Detect which cell encompasses the target text, then output its (x, y) center coordinate. 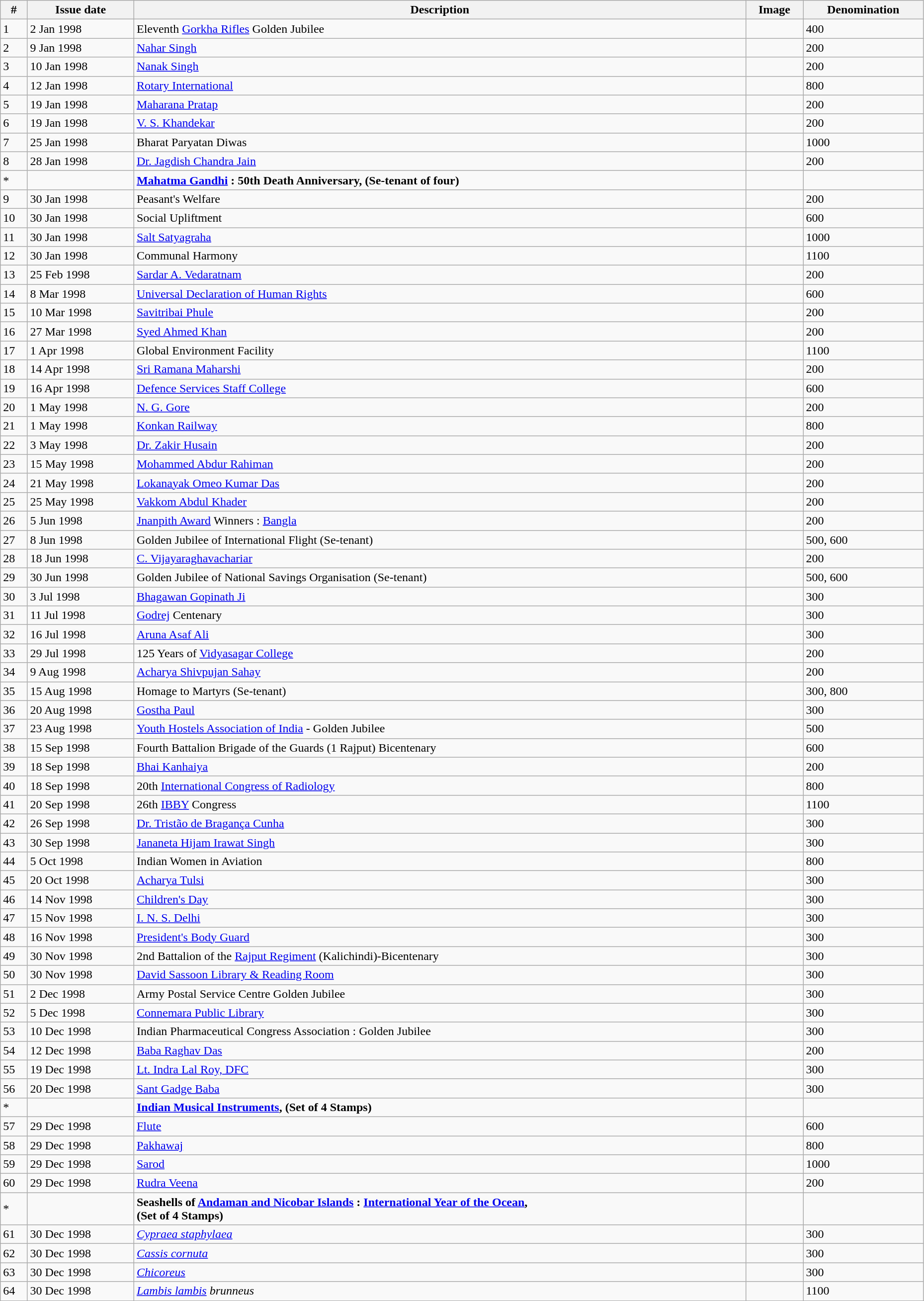
58 (14, 1145)
Army Postal Service Centre Golden Jubilee (439, 994)
Indian Women in Aviation (439, 862)
14 (14, 294)
Connemara Public Library (439, 1013)
Konkan Railway (439, 426)
Bharat Paryatan Diwas (439, 142)
52 (14, 1013)
Dr. Jagdish Chandra Jain (439, 161)
12 Jan 1998 (81, 86)
12 (14, 256)
8 Jun 1998 (81, 539)
7 (14, 142)
17 (14, 350)
400 (863, 29)
3 (14, 67)
Lt. Indra Lal Roy, DFC (439, 1069)
59 (14, 1164)
15 May 1998 (81, 464)
20 Aug 1998 (81, 710)
Issue date (81, 10)
Vakkom Abdul Khader (439, 502)
5 Jun 1998 (81, 520)
10 Mar 1998 (81, 313)
Communal Harmony (439, 256)
15 Aug 1998 (81, 691)
Cassis cornuta (439, 1253)
23 Aug 1998 (81, 729)
Acharya Shivpujan Sahay (439, 672)
16 Jul 1998 (81, 634)
25 (14, 502)
Gostha Paul (439, 710)
19 (14, 388)
25 Feb 1998 (81, 275)
3 May 1998 (81, 445)
10 (14, 218)
Pakhawaj (439, 1145)
Flute (439, 1126)
62 (14, 1253)
Lokanayak Omeo Kumar Das (439, 483)
18 Jun 1998 (81, 559)
20 Sep 1998 (81, 804)
Jnanpith Award Winners : Bangla (439, 520)
28 Jan 1998 (81, 161)
9 (14, 199)
Peasant's Welfare (439, 199)
Sri Ramana Maharshi (439, 369)
Dr. Zakir Husain (439, 445)
55 (14, 1069)
50 (14, 975)
27 Mar 1998 (81, 332)
2 Dec 1998 (81, 994)
Denomination (863, 10)
11 Jul 1998 (81, 615)
Global Environment Facility (439, 350)
Bhai Kanhaiya (439, 767)
Nanak Singh (439, 67)
63 (14, 1272)
15 (14, 313)
David Sassoon Library & Reading Room (439, 975)
Indian Musical Instruments, (Set of 4 Stamps) (439, 1107)
Sarod (439, 1164)
5 Dec 1998 (81, 1013)
27 (14, 539)
54 (14, 1050)
8 Mar 1998 (81, 294)
64 (14, 1291)
4 (14, 86)
20 (14, 407)
35 (14, 691)
2 Jan 1998 (81, 29)
Description (439, 10)
60 (14, 1183)
N. G. Gore (439, 407)
Sant Gadge Baba (439, 1088)
15 Nov 1998 (81, 918)
1 (14, 29)
I. N. S. Delhi (439, 918)
38 (14, 748)
2 (14, 48)
46 (14, 899)
Mohammed Abdur Rahiman (439, 464)
30 (14, 597)
Fourth Battalion Brigade of the Guards (1 Rajput) Bicentenary (439, 748)
Sardar A. Vedaratnam (439, 275)
9 Aug 1998 (81, 672)
31 (14, 615)
Cypraea staphylaea (439, 1234)
Rudra Veena (439, 1183)
Children's Day (439, 899)
11 (14, 237)
26 (14, 520)
500 (863, 729)
40 (14, 785)
Mahatma Gandhi : 50th Death Anniversary, (Se-tenant of four) (439, 180)
Golden Jubilee of International Flight (Se-tenant) (439, 539)
President's Body Guard (439, 937)
1 Apr 1998 (81, 350)
29 (14, 578)
Homage to Martyrs (Se-tenant) (439, 691)
33 (14, 653)
Image (774, 10)
Baba Raghav Das (439, 1050)
V. S. Khandekar (439, 123)
8 (14, 161)
57 (14, 1126)
3 Jul 1998 (81, 597)
Bhagawan Gopinath Ji (439, 597)
47 (14, 918)
10 Dec 1998 (81, 1032)
Indian Pharmaceutical Congress Association : Golden Jubilee (439, 1032)
Savitribai Phule (439, 313)
5 (14, 104)
30 Jun 1998 (81, 578)
22 (14, 445)
2nd Battalion of the Rajput Regiment (Kalichindi)-Bicentenary (439, 956)
56 (14, 1088)
34 (14, 672)
# (14, 10)
Golden Jubilee of National Savings Organisation (Se-tenant) (439, 578)
45 (14, 880)
Youth Hostels Association of India - Golden Jubilee (439, 729)
19 Dec 1998 (81, 1069)
26 Sep 1998 (81, 823)
20 Oct 1998 (81, 880)
Social Upliftment (439, 218)
37 (14, 729)
Eleventh Gorkha Rifles Golden Jubilee (439, 29)
61 (14, 1234)
14 Apr 1998 (81, 369)
16 Nov 1998 (81, 937)
Salt Satyagraha (439, 237)
21 (14, 426)
29 Jul 1998 (81, 653)
25 Jan 1998 (81, 142)
20 Dec 1998 (81, 1088)
9 Jan 1998 (81, 48)
Chicoreus (439, 1272)
Jananeta Hijam Irawat Singh (439, 843)
23 (14, 464)
20th International Congress of Radiology (439, 785)
125 Years of Vidyasagar College (439, 653)
26th IBBY Congress (439, 804)
Universal Declaration of Human Rights (439, 294)
5 Oct 1998 (81, 862)
10 Jan 1998 (81, 67)
43 (14, 843)
Maharana Pratap (439, 104)
16 Apr 1998 (81, 388)
12 Dec 1998 (81, 1050)
44 (14, 862)
Aruna Asaf Ali (439, 634)
32 (14, 634)
39 (14, 767)
6 (14, 123)
Lambis lambis brunneus (439, 1291)
18 (14, 369)
300, 800 (863, 691)
Seashells of Andaman and Nicobar Islands : International Year of the Ocean,(Set of 4 Stamps) (439, 1209)
Defence Services Staff College (439, 388)
48 (14, 937)
25 May 1998 (81, 502)
42 (14, 823)
Nahar Singh (439, 48)
53 (14, 1032)
49 (14, 956)
16 (14, 332)
Syed Ahmed Khan (439, 332)
15 Sep 1998 (81, 748)
24 (14, 483)
13 (14, 275)
14 Nov 1998 (81, 899)
36 (14, 710)
41 (14, 804)
30 Sep 1998 (81, 843)
Godrej Centenary (439, 615)
51 (14, 994)
Dr. Tristão de Bragança Cunha (439, 823)
Rotary International (439, 86)
21 May 1998 (81, 483)
Acharya Tulsi (439, 880)
28 (14, 559)
C. Vijayaraghavachariar (439, 559)
